From the cell containing the given text, extract its center point as [x, y] coordinate. 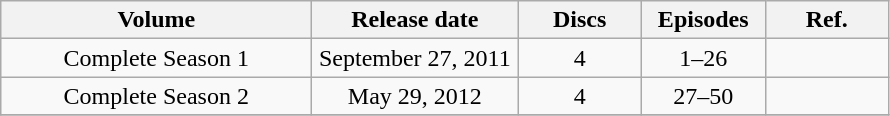
Release date [415, 20]
Complete Season 2 [156, 96]
27–50 [703, 96]
Discs [580, 20]
May 29, 2012 [415, 96]
Volume [156, 20]
Episodes [703, 20]
September 27, 2011 [415, 58]
Ref. [827, 20]
1–26 [703, 58]
Complete Season 1 [156, 58]
